Return [X, Y] of the center of cell containing provided text 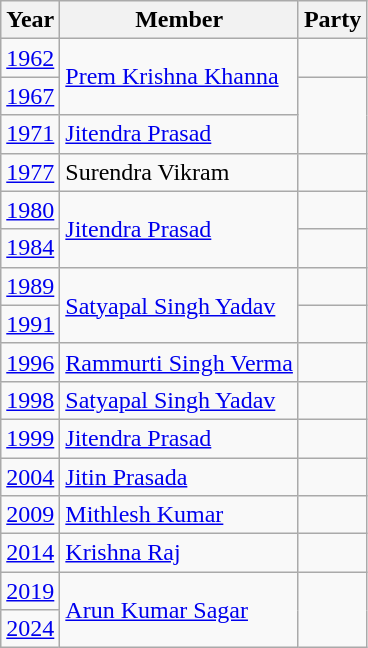
1977 [30, 172]
2019 [30, 591]
1996 [30, 362]
Mithlesh Kumar [180, 515]
Krishna Raj [180, 553]
2024 [30, 629]
Jitin Prasada [180, 477]
Prem Krishna Khanna [180, 77]
1962 [30, 58]
1984 [30, 248]
Surendra Vikram [180, 172]
1989 [30, 286]
Year [30, 20]
2009 [30, 515]
Member [180, 20]
1967 [30, 96]
Rammurti Singh Verma [180, 362]
Party [332, 20]
1971 [30, 134]
2014 [30, 553]
1991 [30, 324]
1998 [30, 400]
Arun Kumar Sagar [180, 610]
1999 [30, 438]
1980 [30, 210]
2004 [30, 477]
